Search for the cell housing the specified text and yield its (X, Y) center coordinate. 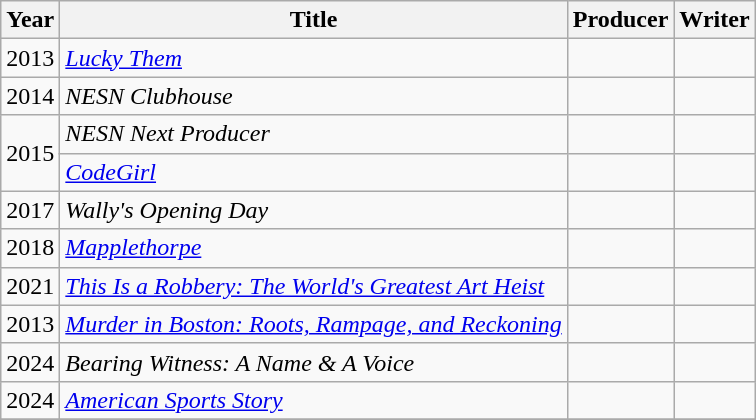
2021 (30, 286)
Title (314, 20)
2015 (30, 153)
2017 (30, 210)
American Sports Story (314, 400)
CodeGirl (314, 172)
Wally's Opening Day (314, 210)
2014 (30, 96)
Bearing Witness: A Name & A Voice (314, 362)
NESN Next Producer (314, 134)
Mapplethorpe (314, 248)
2018 (30, 248)
NESN Clubhouse (314, 96)
Producer (620, 20)
Year (30, 20)
Writer (714, 20)
This Is a Robbery: The World's Greatest Art Heist (314, 286)
Lucky Them (314, 58)
Murder in Boston: Roots, Rampage, and Reckoning (314, 324)
